Provide the (X, Y) coordinate of the cell's center where the given text is located.  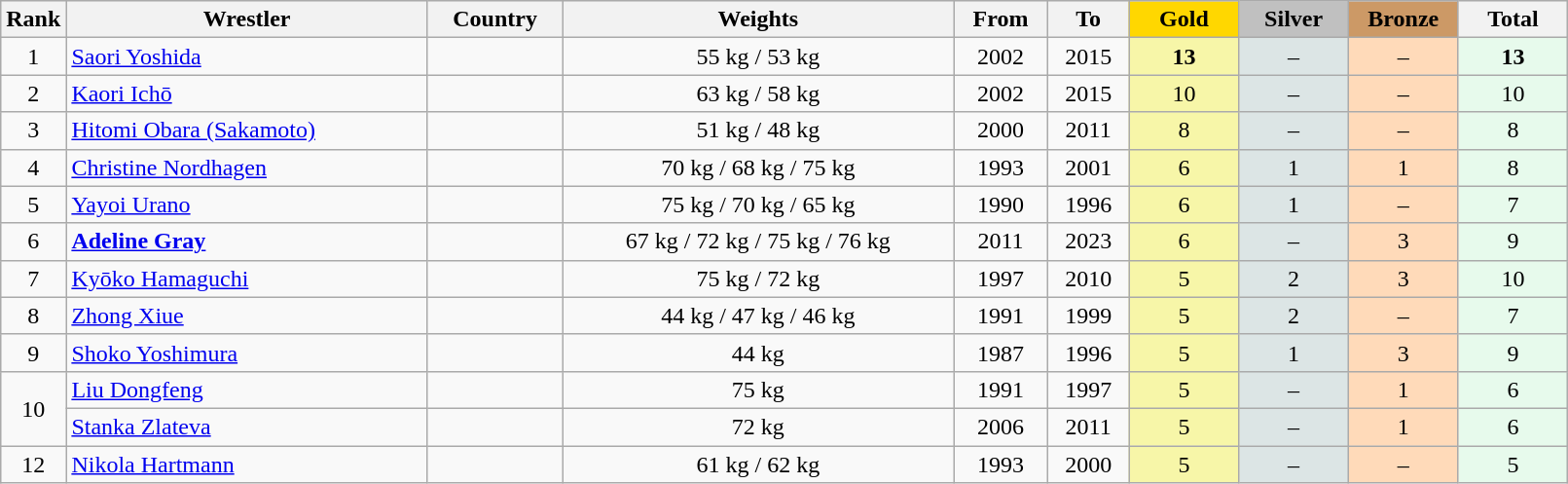
To (1088, 19)
67 kg / 72 kg / 75 kg / 76 kg (758, 242)
From (1001, 19)
4 (33, 168)
55 kg / 53 kg (758, 56)
44 kg (758, 353)
Yayoi Urano (247, 205)
61 kg / 62 kg (758, 465)
Shoko Yoshimura (247, 353)
70 kg / 68 kg / 75 kg (758, 168)
51 kg / 48 kg (758, 130)
Saori Yoshida (247, 56)
63 kg / 58 kg (758, 93)
Nikola Hartmann (247, 465)
2023 (1088, 242)
1999 (1088, 316)
75 kg (758, 390)
12 (33, 465)
Silver (1295, 19)
Rank (33, 19)
Country (494, 19)
Zhong Xiue (247, 316)
2006 (1001, 427)
1990 (1001, 205)
Kyōko Hamaguchi (247, 279)
1987 (1001, 353)
Stanka Zlateva (247, 427)
75 kg / 72 kg (758, 279)
72 kg (758, 427)
Weights (758, 19)
Adeline Gray (247, 242)
Gold (1184, 19)
Liu Dongfeng (247, 390)
Hitomi Obara (Sakamoto) (247, 130)
44 kg / 47 kg / 46 kg (758, 316)
Christine Nordhagen (247, 168)
Kaori Ichō (247, 93)
Wrestler (247, 19)
Bronze (1404, 19)
2001 (1088, 168)
Total (1513, 19)
2010 (1088, 279)
75 kg / 70 kg / 65 kg (758, 205)
